Find where the given text appears and provide that cell's center as [x, y] coordinate. 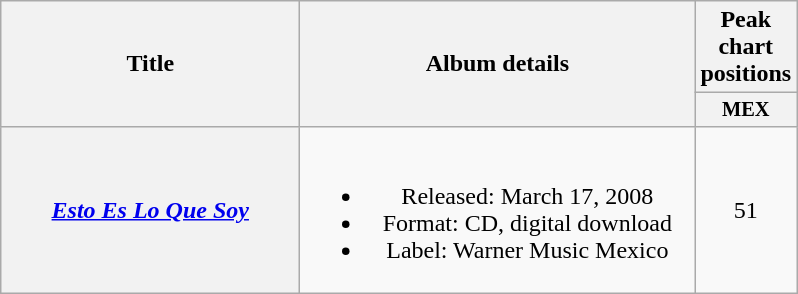
Title [150, 64]
Album details [498, 64]
Peak chart positions [746, 47]
51 [746, 210]
Released: March 17, 2008Format: CD, digital downloadLabel: Warner Music Mexico [498, 210]
MEX [746, 110]
Esto Es Lo Que Soy [150, 210]
